Determine the [X, Y] coordinate at the center of the cell enclosing the given text.  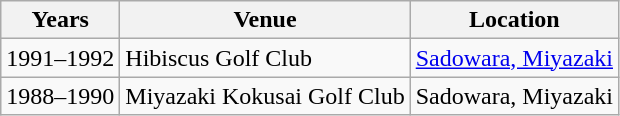
Venue [265, 20]
1988–1990 [60, 96]
1991–1992 [60, 58]
Hibiscus Golf Club [265, 58]
Years [60, 20]
Location [514, 20]
Miyazaki Kokusai Golf Club [265, 96]
